Determine the [x, y] coordinate at the center of the cell enclosing the given text.  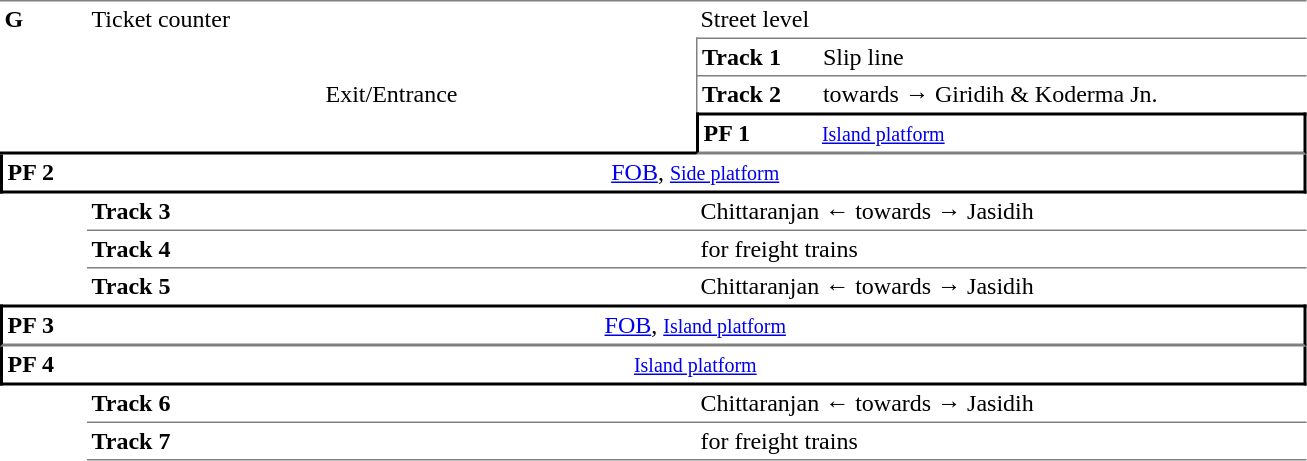
Ticket counter [392, 19]
Track 2 towards → Giridih & Koderma Jn. [1001, 94]
PF 2 [44, 174]
Track 6 [392, 405]
FOB, Island platform [697, 325]
Track 5 [392, 286]
PF 1 Island platform [1001, 133]
Street level [1001, 19]
G [44, 77]
Track 3 [392, 213]
Island platform [697, 366]
PF 3 [44, 325]
FOB, Side platform [697, 174]
Track 1 Slip line [1001, 57]
Track 7 [392, 442]
Track 4 [392, 250]
Exit/Entrance [392, 96]
PF 4 [44, 366]
